Output the [x, y] coordinate of the center of the cell containing the given text.  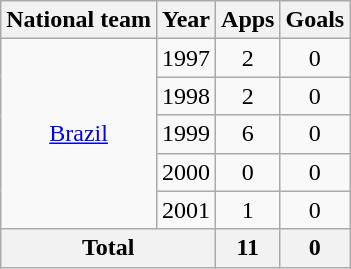
6 [248, 134]
1997 [186, 58]
Year [186, 20]
2000 [186, 172]
National team [79, 20]
Brazil [79, 134]
Total [108, 248]
Apps [248, 20]
1 [248, 210]
1999 [186, 134]
1998 [186, 96]
Goals [315, 20]
2001 [186, 210]
11 [248, 248]
